From the cell containing the given text, extract its center point as [x, y] coordinate. 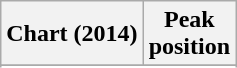
Chart (2014) [72, 34]
Peak position [189, 34]
